Extract the (x, y) coordinate from the center of the cell holding the provided text.  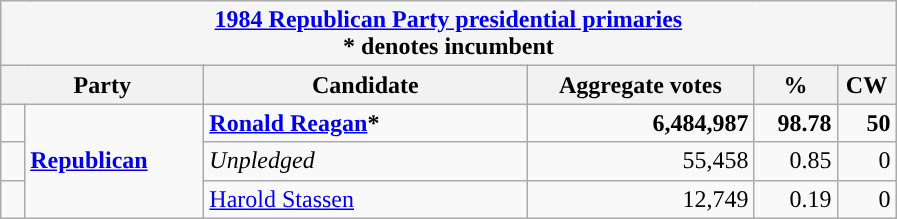
12,749 (640, 199)
Aggregate votes (640, 85)
Ronald Reagan* (366, 123)
Candidate (366, 85)
50 (866, 123)
CW (866, 85)
Harold Stassen (366, 199)
Unpledged (366, 161)
6,484,987 (640, 123)
Party (102, 85)
% (796, 85)
0.19 (796, 199)
0.85 (796, 161)
55,458 (640, 161)
98.78 (796, 123)
1984 Republican Party presidential primaries* denotes incumbent (448, 34)
Republican (114, 161)
